Capture the cell that displays the provided text and extract its [X, Y] central coordinate. 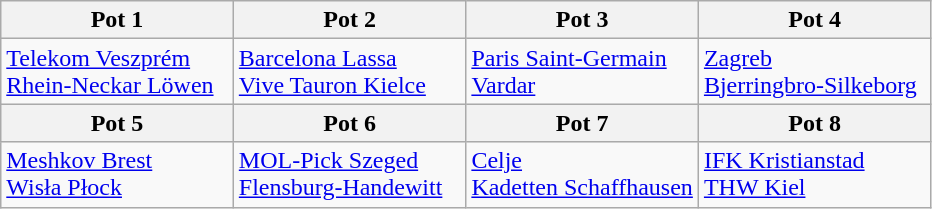
Pot 4 [814, 20]
Pot 7 [582, 123]
Telekom Veszprém Rhein-Neckar Löwen [118, 72]
Zagreb Bjerringbro-Silkeborg [814, 72]
Celje Kadetten Schaffhausen [582, 174]
Pot 2 [350, 20]
IFK Kristianstad THW Kiel [814, 174]
Meshkov Brest Wisła Płock [118, 174]
Paris Saint-Germain Vardar [582, 72]
Pot 5 [118, 123]
Pot 8 [814, 123]
Pot 1 [118, 20]
Pot 6 [350, 123]
Pot 3 [582, 20]
Barcelona Lassa Vive Tauron Kielce [350, 72]
MOL-Pick Szeged Flensburg-Handewitt [350, 174]
